Find where the given text appears and provide that cell's center as (X, Y) coordinate. 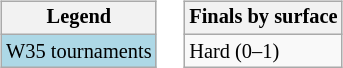
Legend (78, 18)
Hard (0–1) (263, 51)
Finals by surface (263, 18)
W35 tournaments (78, 51)
